Pinpoint the cell where the given text exists, returning its [X, Y] midpoint coordinate. 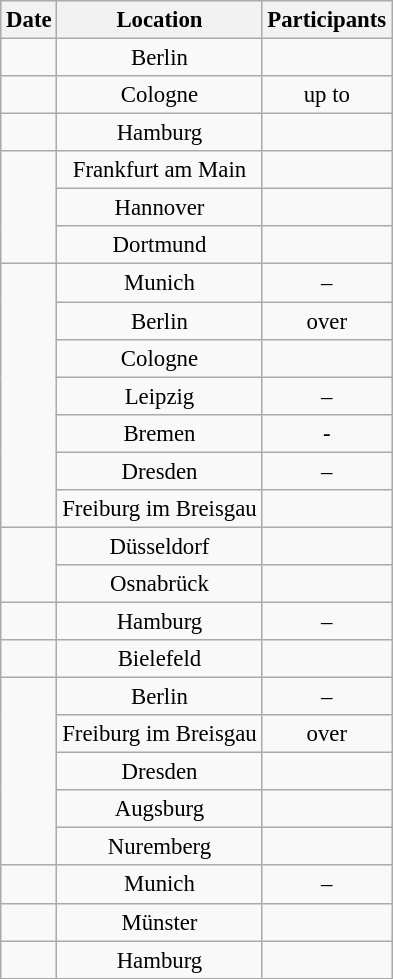
Location [160, 20]
Leipzig [160, 396]
Dortmund [160, 245]
Osnabrück [160, 584]
Date [29, 20]
Frankfurt am Main [160, 170]
Bielefeld [160, 659]
Düsseldorf [160, 546]
Münster [160, 922]
Nuremberg [160, 847]
- [327, 433]
up to [327, 95]
Augsburg [160, 809]
Participants [327, 20]
Hannover [160, 208]
Bremen [160, 433]
